Identify which cell holds the provided text, then report its (x, y) central coordinate. 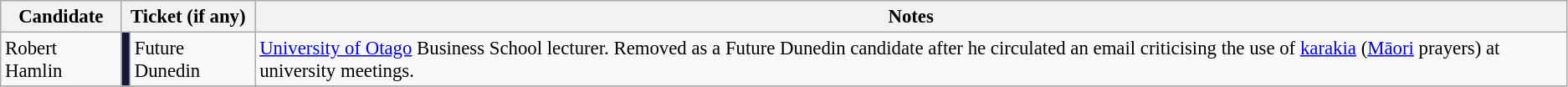
Future Dunedin (192, 60)
Candidate (61, 17)
Notes (911, 17)
Ticket (if any) (188, 17)
Robert Hamlin (61, 60)
